Capture the cell that displays the provided text and extract its [x, y] central coordinate. 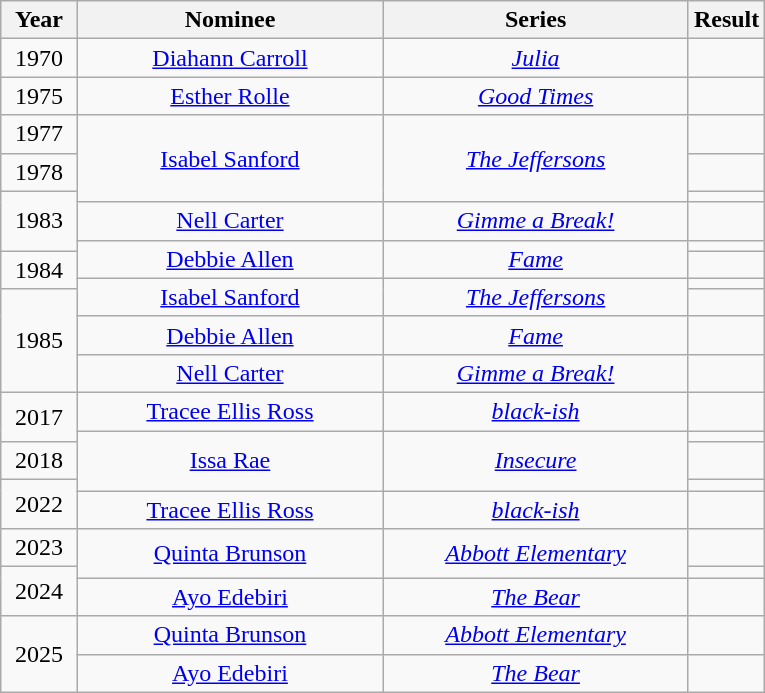
Issa Rae [230, 460]
Series [536, 20]
Good Times [536, 96]
2023 [39, 548]
Year [39, 20]
Nominee [230, 20]
1977 [39, 134]
2024 [39, 592]
1983 [39, 221]
2018 [39, 461]
2022 [39, 504]
2017 [39, 416]
1970 [39, 58]
1984 [39, 270]
Result [726, 20]
2025 [39, 654]
Esther Rolle [230, 96]
1978 [39, 172]
1975 [39, 96]
Diahann Carroll [230, 58]
Insecure [536, 460]
1985 [39, 340]
Julia [536, 58]
